From the cell containing the given text, extract its center point as (x, y) coordinate. 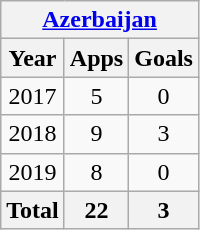
Goals (164, 58)
Apps (96, 58)
2019 (33, 172)
2018 (33, 134)
2017 (33, 96)
9 (96, 134)
22 (96, 210)
Azerbaijan (100, 20)
Year (33, 58)
5 (96, 96)
8 (96, 172)
Total (33, 210)
